Search for the cell housing the specified text and yield its [x, y] center coordinate. 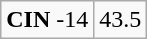
CIN -14 [48, 19]
43.5 [120, 19]
